Capture the cell that displays the provided text and extract its [x, y] central coordinate. 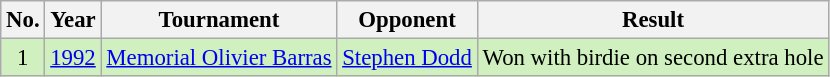
Won with birdie on second extra hole [653, 58]
1992 [73, 58]
Stephen Dodd [407, 58]
Result [653, 20]
Year [73, 20]
1 [23, 58]
Opponent [407, 20]
Tournament [219, 20]
Memorial Olivier Barras [219, 58]
No. [23, 20]
